Locate the cell with the specified text and output its (X, Y) center coordinate. 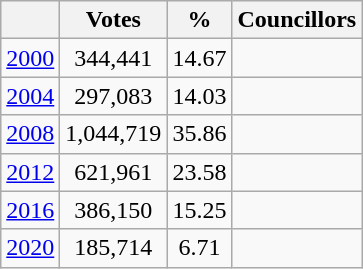
386,150 (114, 210)
23.58 (200, 172)
14.67 (200, 58)
2000 (30, 58)
344,441 (114, 58)
6.71 (200, 248)
% (200, 20)
14.03 (200, 96)
2016 (30, 210)
2020 (30, 248)
Votes (114, 20)
2004 (30, 96)
185,714 (114, 248)
Councillors (297, 20)
2012 (30, 172)
35.86 (200, 134)
621,961 (114, 172)
1,044,719 (114, 134)
2008 (30, 134)
297,083 (114, 96)
15.25 (200, 210)
